Detect which cell encompasses the target text, then output its [x, y] center coordinate. 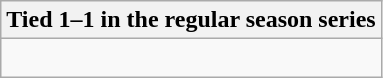
Tied 1–1 in the regular season series [191, 20]
